Return the [x, y] coordinate for the center point of the cell that contains the specified text.  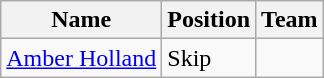
Position [209, 20]
Skip [209, 58]
Team [290, 20]
Name [82, 20]
Amber Holland [82, 58]
